Scan for the cell matching the given text and deliver its (X, Y) coordinate at center. 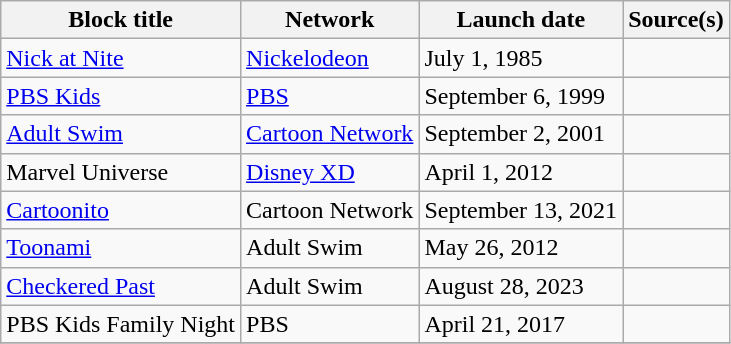
Marvel Universe (121, 172)
July 1, 1985 (521, 58)
August 28, 2023 (521, 286)
September 6, 1999 (521, 96)
April 1, 2012 (521, 172)
Disney XD (330, 172)
Source(s) (676, 20)
May 26, 2012 (521, 248)
Checkered Past (121, 286)
Block title (121, 20)
Nickelodeon (330, 58)
PBS Kids (121, 96)
Launch date (521, 20)
Toonami (121, 248)
September 2, 2001 (521, 134)
Cartoonito (121, 210)
September 13, 2021 (521, 210)
PBS Kids Family Night (121, 324)
Network (330, 20)
April 21, 2017 (521, 324)
Nick at Nite (121, 58)
